Locate the cell with the specified text and output its (x, y) center coordinate. 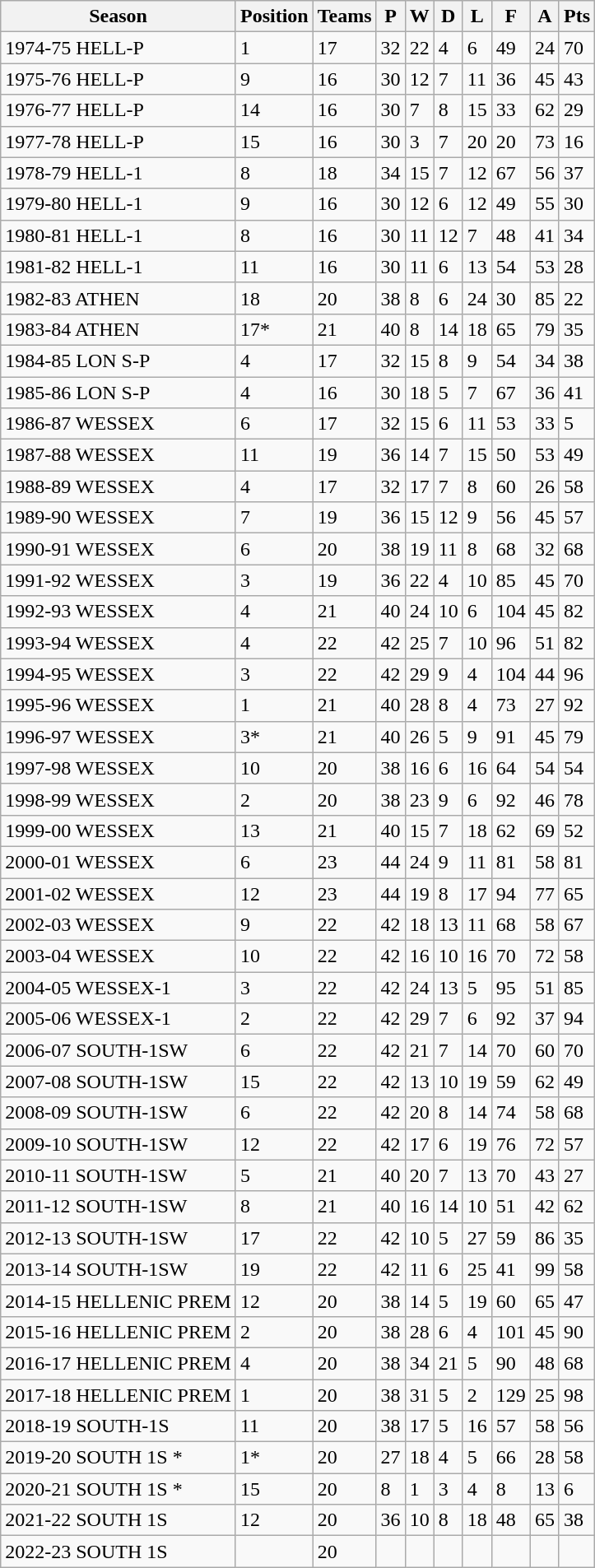
1981-82 HELL-1 (119, 267)
2021-22 SOUTH 1S (119, 1520)
2011-12 SOUTH-1SW (119, 1207)
1975-76 HELL-P (119, 79)
74 (510, 1113)
52 (576, 831)
1978-79 HELL-1 (119, 173)
L (477, 16)
2004-05 WESSEX-1 (119, 988)
A (545, 16)
1974-75 HELL-P (119, 48)
66 (510, 1458)
2000-01 WESSEX (119, 862)
W (420, 16)
1977-78 HELL-P (119, 142)
1979-80 HELL-1 (119, 204)
2015-16 HELLENIC PREM (119, 1332)
3* (274, 737)
17* (274, 329)
55 (545, 204)
31 (420, 1395)
2014-15 HELLENIC PREM (119, 1300)
1997-98 WESSEX (119, 768)
1994-95 WESSEX (119, 674)
1992-93 WESSEX (119, 612)
77 (545, 893)
Season (119, 16)
1988-89 WESSEX (119, 486)
1980-81 HELL-1 (119, 235)
2022-23 SOUTH 1S (119, 1552)
2018-19 SOUTH-1S (119, 1426)
64 (510, 768)
1989-90 WESSEX (119, 518)
86 (545, 1238)
1993-94 WESSEX (119, 643)
1991-92 WESSEX (119, 580)
2007-08 SOUTH-1SW (119, 1082)
69 (545, 831)
76 (510, 1144)
129 (510, 1395)
2019-20 SOUTH 1S * (119, 1458)
1990-91 WESSEX (119, 549)
2010-11 SOUTH-1SW (119, 1175)
2013-14 SOUTH-1SW (119, 1269)
98 (576, 1395)
1996-97 WESSEX (119, 737)
1982-83 ATHEN (119, 298)
2012-13 SOUTH-1SW (119, 1238)
2003-04 WESSEX (119, 956)
50 (510, 455)
1998-99 WESSEX (119, 799)
1984-85 LON S-P (119, 361)
F (510, 16)
1976-77 HELL-P (119, 110)
Position (274, 16)
2008-09 SOUTH-1SW (119, 1113)
1* (274, 1458)
1999-00 WESSEX (119, 831)
99 (545, 1269)
2009-10 SOUTH-1SW (119, 1144)
2016-17 HELLENIC PREM (119, 1363)
2017-18 HELLENIC PREM (119, 1395)
P (390, 16)
95 (510, 988)
1983-84 ATHEN (119, 329)
2001-02 WESSEX (119, 893)
47 (576, 1300)
Teams (344, 16)
2020-21 SOUTH 1S * (119, 1489)
1985-86 LON S-P (119, 393)
1987-88 WESSEX (119, 455)
2006-07 SOUTH-1SW (119, 1050)
91 (510, 737)
2002-03 WESSEX (119, 925)
Pts (576, 16)
78 (576, 799)
D (448, 16)
101 (510, 1332)
1986-87 WESSEX (119, 424)
1995-96 WESSEX (119, 705)
46 (545, 799)
2005-06 WESSEX-1 (119, 1019)
